Determine the [x, y] coordinate at the center of the cell enclosing the given text.  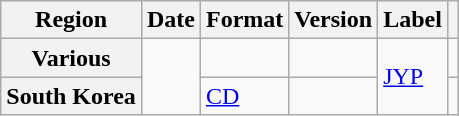
Region [72, 20]
South Korea [72, 96]
Date [170, 20]
Various [72, 58]
JYP [413, 77]
Format [244, 20]
Label [413, 20]
CD [244, 96]
Version [334, 20]
